Locate the cell with the specified text and output its [X, Y] center coordinate. 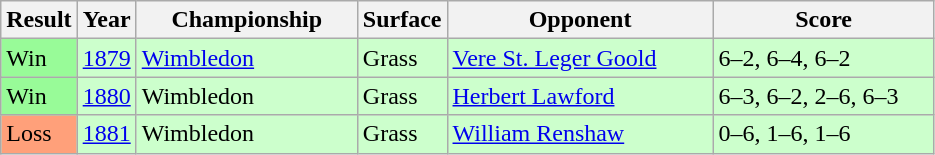
Loss [39, 134]
Vere St. Leger Goold [580, 58]
6–3, 6–2, 2–6, 6–3 [824, 96]
Year [106, 20]
Opponent [580, 20]
1880 [106, 96]
Championship [246, 20]
Herbert Lawford [580, 96]
Result [39, 20]
1879 [106, 58]
6–2, 6–4, 6–2 [824, 58]
Surface [402, 20]
Score [824, 20]
William Renshaw [580, 134]
1881 [106, 134]
0–6, 1–6, 1–6 [824, 134]
